From the cell containing the given text, extract its center point as [x, y] coordinate. 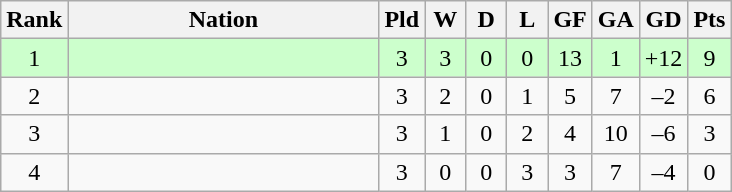
L [528, 20]
–6 [664, 134]
W [446, 20]
D [486, 20]
Rank [34, 20]
GF [570, 20]
Pts [710, 20]
Nation [224, 20]
5 [570, 96]
Pld [402, 20]
10 [616, 134]
GA [616, 20]
–4 [664, 172]
6 [710, 96]
+12 [664, 58]
13 [570, 58]
9 [710, 58]
GD [664, 20]
–2 [664, 96]
